Pinpoint the cell where the given text exists, returning its [x, y] midpoint coordinate. 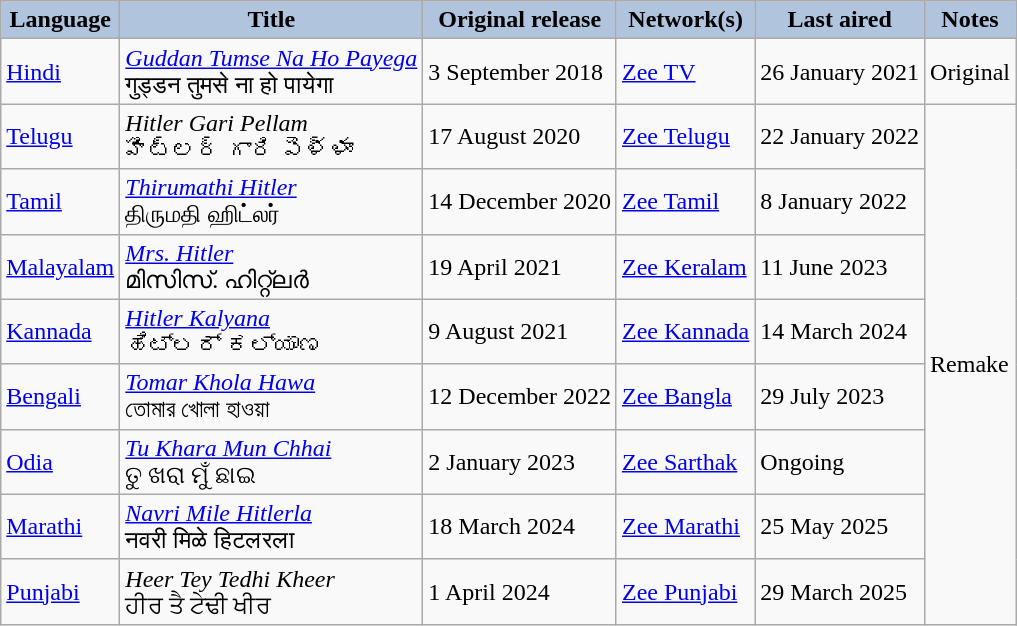
2 January 2023 [520, 462]
Hitler Gari Pellam హిట్లర్ గారి పెళ్ళాం [272, 136]
9 August 2021 [520, 332]
Punjabi [60, 592]
Zee Punjabi [685, 592]
Guddan Tumse Na Ho Payega गुड्डन तुमसे ना हो पायेगा [272, 72]
Hindi [60, 72]
Last aired [840, 20]
Heer Tey Tedhi Kheer ਹੀਰ ਤੈ ਟੇਢੀ ਖੀਰ [272, 592]
Language [60, 20]
Tamil [60, 202]
1 April 2024 [520, 592]
14 March 2024 [840, 332]
3 September 2018 [520, 72]
11 June 2023 [840, 266]
14 December 2020 [520, 202]
Thirumathi Hitler திருமதி ஹிட்லர் [272, 202]
Zee Sarthak [685, 462]
Kannada [60, 332]
Zee Kannada [685, 332]
12 December 2022 [520, 396]
19 April 2021 [520, 266]
Zee Tamil [685, 202]
22 January 2022 [840, 136]
Malayalam [60, 266]
Telugu [60, 136]
Zee Keralam [685, 266]
17 August 2020 [520, 136]
Remake [970, 364]
Zee Marathi [685, 526]
18 March 2024 [520, 526]
Tomar Khola Hawa তোমার খোলা হাওয়া [272, 396]
Network(s) [685, 20]
8 January 2022 [840, 202]
Original release [520, 20]
Original [970, 72]
29 March 2025 [840, 592]
Zee Telugu [685, 136]
Navri Mile Hitlerla नवरी मिळे हिटलरला [272, 526]
Hitler Kalyana ಹಿಟ್ಲರ್ ಕಲ್ಯಾಣ [272, 332]
Zee Bangla [685, 396]
Notes [970, 20]
Bengali [60, 396]
Odia [60, 462]
Mrs. Hitler മിസിസ്. ഹിറ്റ്ലർ [272, 266]
29 July 2023 [840, 396]
Title [272, 20]
Marathi [60, 526]
25 May 2025 [840, 526]
Ongoing [840, 462]
Zee TV [685, 72]
26 January 2021 [840, 72]
Tu Khara Mun Chhai ତୁ ଖରା ମୁଁ ଛାଇ [272, 462]
